Detect which cell encompasses the target text, then output its [X, Y] center coordinate. 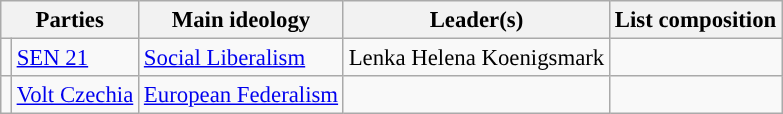
Lenka Helena Koenigsmark [476, 58]
List composition [696, 20]
Social Liberalism [242, 58]
European Federalism [242, 95]
Volt Czechia [74, 95]
Leader(s) [476, 20]
Parties [70, 20]
Main ideology [242, 20]
SEN 21 [74, 58]
